Provide the [X, Y] coordinate of the cell's center where the given text is located.  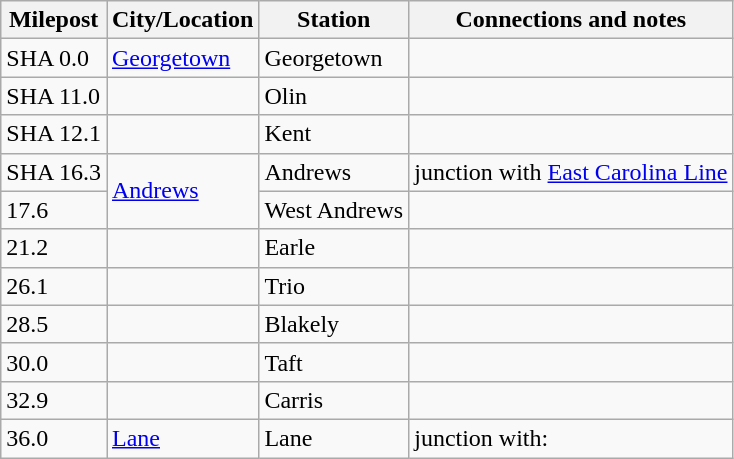
SHA 12.1 [54, 134]
Taft [334, 362]
Connections and notes [571, 20]
SHA 16.3 [54, 172]
26.1 [54, 286]
Earle [334, 248]
30.0 [54, 362]
36.0 [54, 438]
junction with East Carolina Line [571, 172]
Milepost [54, 20]
Blakely [334, 324]
Kent [334, 134]
junction with: [571, 438]
32.9 [54, 400]
City/Location [182, 20]
21.2 [54, 248]
Trio [334, 286]
Olin [334, 96]
Station [334, 20]
SHA 11.0 [54, 96]
SHA 0.0 [54, 58]
West Andrews [334, 210]
Carris [334, 400]
17.6 [54, 210]
28.5 [54, 324]
